Provide the (X, Y) coordinate of the cell's center where the given text is located.  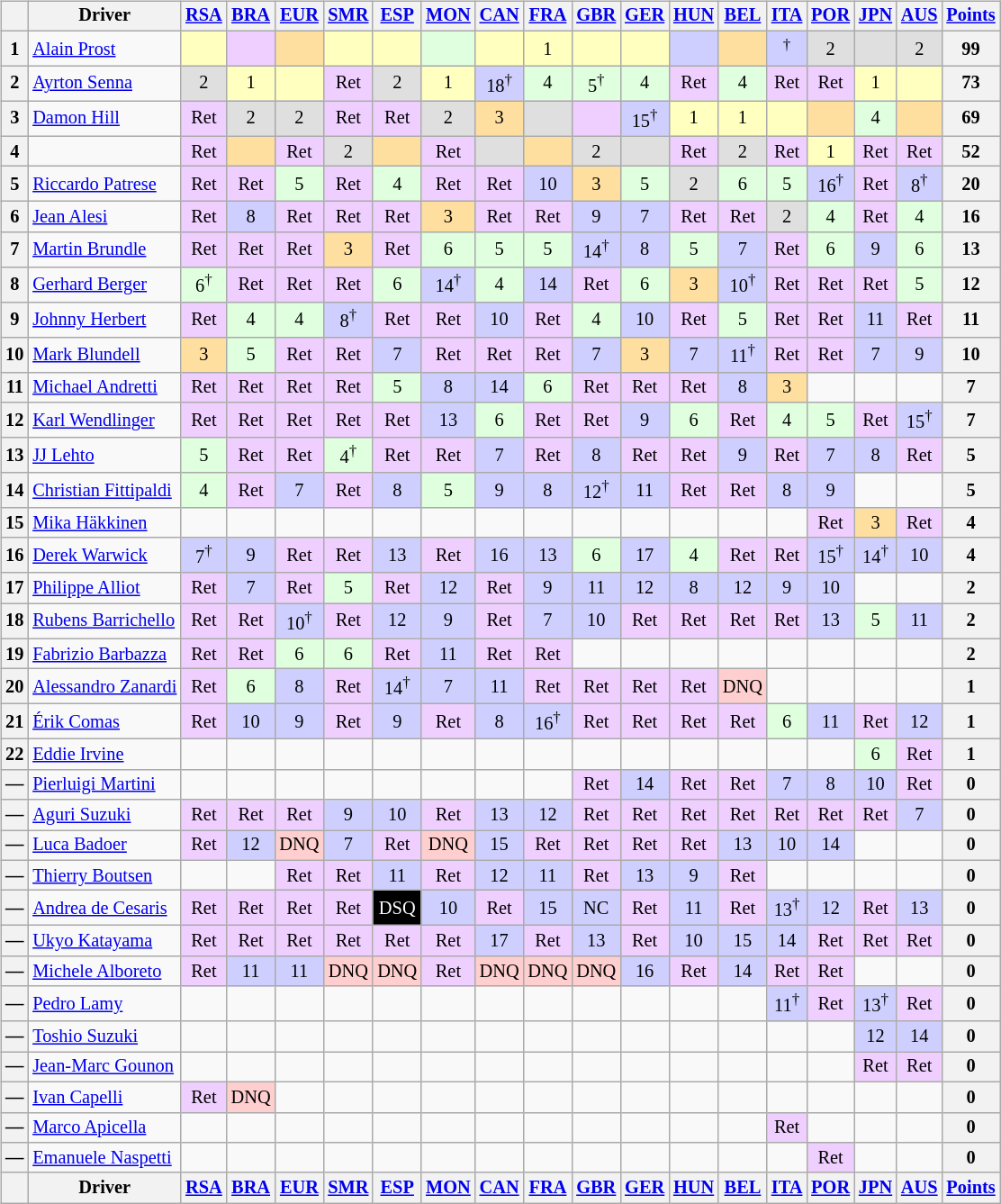
Ukyo Katayama (104, 941)
Jean-Marc Gounon (104, 1067)
Emanuele Naspetti (104, 1158)
Philippe Alliot (104, 588)
Michael Andretti (104, 387)
4† (347, 456)
Martin Brundle (104, 249)
21 (14, 722)
99 (970, 49)
† (787, 49)
Riccardo Patrese (104, 184)
Mark Blundell (104, 355)
Damon Hill (104, 119)
Ivan Capelli (104, 1097)
5† (596, 83)
Andrea de Cesaris (104, 908)
Jean Alesi (104, 217)
Johnny Herbert (104, 319)
12† (596, 490)
Gerhard Berger (104, 285)
Luca Badoer (104, 846)
NC (596, 908)
DSQ (397, 908)
73 (970, 83)
Thierry Boutsen (104, 875)
Christian Fittipaldi (104, 490)
19 (14, 654)
7† (203, 555)
Aguri Suzuki (104, 815)
6† (203, 285)
Pedro Lamy (104, 1003)
69 (970, 119)
18 (14, 621)
Alessandro Zanardi (104, 686)
Toshio Suzuki (104, 1037)
Karl Wendlinger (104, 420)
Fabrizio Barbazza (104, 654)
JJ Lehto (104, 456)
Pierluigi Martini (104, 784)
22 (14, 755)
Rubens Barrichello (104, 621)
Marco Apicella (104, 1127)
18† (500, 83)
Mika Häkkinen (104, 523)
Derek Warwick (104, 555)
Eddie Irvine (104, 755)
Michele Alboreto (104, 971)
Ayrton Senna (104, 83)
Érik Comas (104, 722)
Alain Prost (104, 49)
52 (970, 151)
